Identify which cell holds the provided text, then report its [x, y] central coordinate. 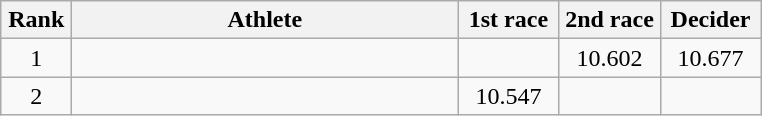
2 [36, 96]
10.602 [610, 58]
Decider [710, 20]
1 [36, 58]
Athlete [265, 20]
10.677 [710, 58]
Rank [36, 20]
10.547 [508, 96]
2nd race [610, 20]
1st race [508, 20]
